Scan for the cell matching the given text and deliver its (x, y) coordinate at center. 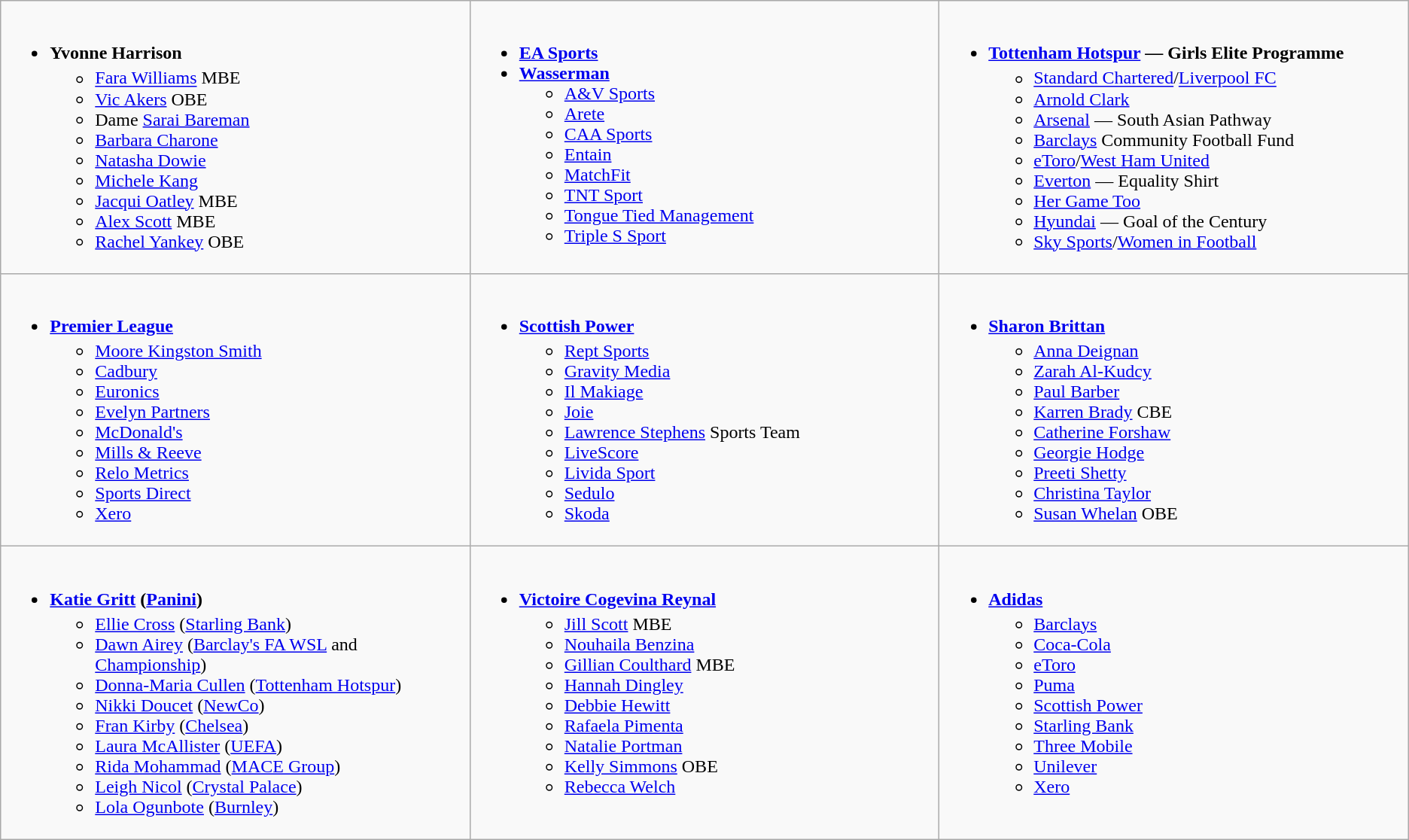
Scottish PowerRept SportsGravity MediaIl MakiageJoieLawrence Stephens Sports TeamLiveScoreLivida SportSeduloSkoda (704, 409)
Premier LeagueMoore Kingston SmithCadburyEuronicsEvelyn PartnersMcDonald'sMills & ReeveRelo MetricsSports DirectXero (235, 409)
EA SportsWassermanA&V SportsAreteCAA SportsEntainMatchFitTNT SportTongue Tied ManagementTriple S Sport (704, 137)
Sharon BrittanAnna DeignanZarah Al-KudcyPaul BarberKarren Brady CBECatherine ForshawGeorgie HodgePreeti ShettyChristina TaylorSusan Whelan OBE (1174, 409)
AdidasBarclaysCoca-ColaeToroPumaScottish PowerStarling BankThree MobileUnileverXero (1174, 693)
